Return the [x, y] coordinate for the center point of the cell that contains the specified text.  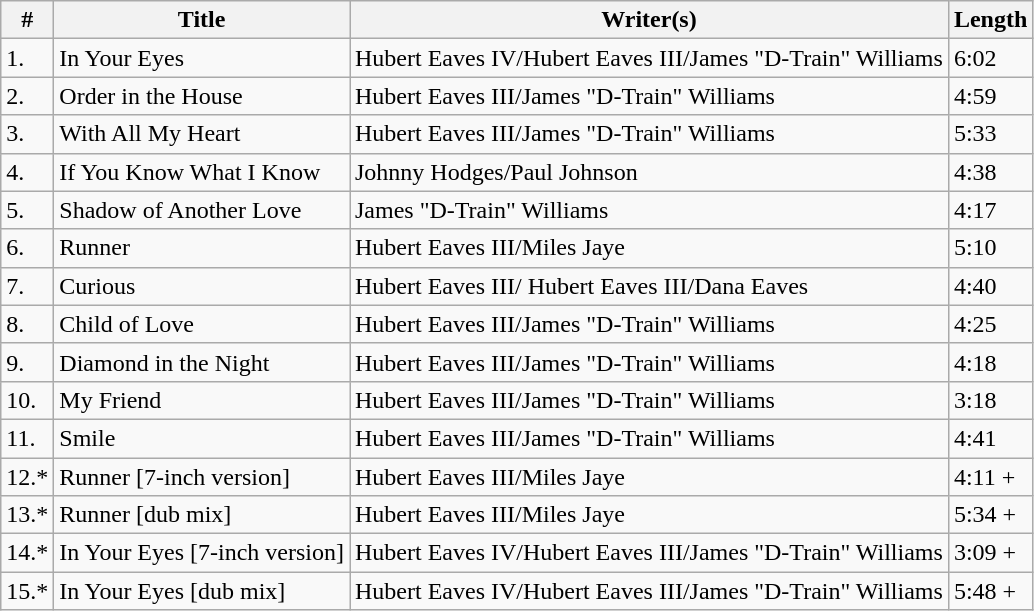
9. [28, 362]
7. [28, 286]
5:33 [990, 134]
6:02 [990, 58]
5:34 + [990, 515]
4:18 [990, 362]
4:38 [990, 172]
Runner [202, 248]
Johnny Hodges/Paul Johnson [650, 172]
4:40 [990, 286]
2. [28, 96]
4:17 [990, 210]
Shadow of Another Love [202, 210]
Runner [dub mix] [202, 515]
# [28, 20]
Length [990, 20]
Title [202, 20]
Runner [7-inch version] [202, 477]
Smile [202, 438]
If You Know What I Know [202, 172]
In Your Eyes [7-inch version] [202, 553]
5. [28, 210]
Hubert Eaves III/ Hubert Eaves III/Dana Eaves [650, 286]
4:41 [990, 438]
4:11 + [990, 477]
My Friend [202, 400]
5:48 + [990, 591]
Order in the House [202, 96]
Child of Love [202, 324]
3:18 [990, 400]
1. [28, 58]
James "D-Train" Williams [650, 210]
8. [28, 324]
In Your Eyes [dub mix] [202, 591]
Writer(s) [650, 20]
13.* [28, 515]
10. [28, 400]
15.* [28, 591]
11. [28, 438]
3:09 + [990, 553]
14.* [28, 553]
3. [28, 134]
12.* [28, 477]
With All My Heart [202, 134]
In Your Eyes [202, 58]
4:59 [990, 96]
Diamond in the Night [202, 362]
Curious [202, 286]
4. [28, 172]
5:10 [990, 248]
4:25 [990, 324]
6. [28, 248]
